Pinpoint the cell where the given text exists, returning its (X, Y) midpoint coordinate. 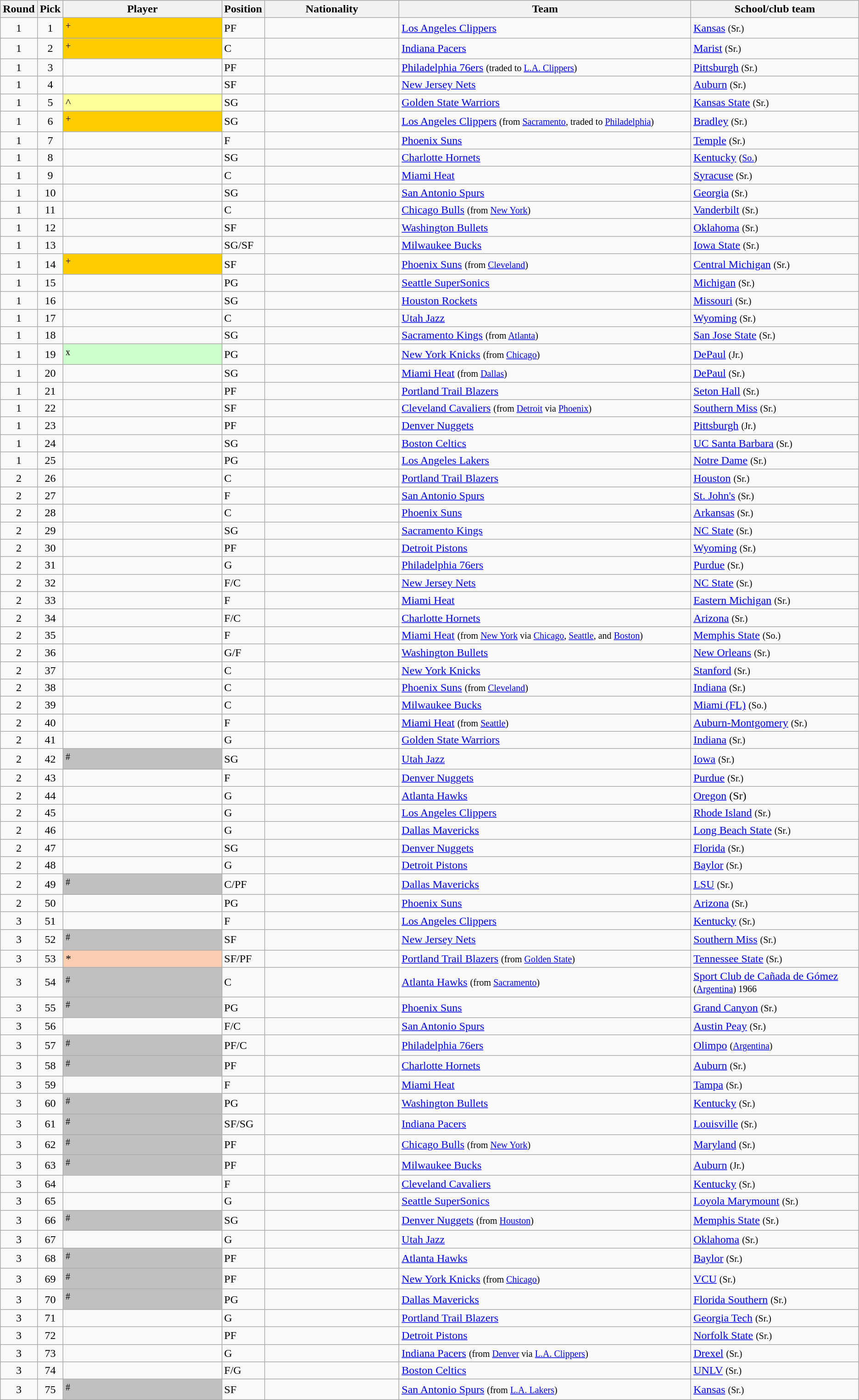
Auburn-Montgomery (Sr.) (775, 723)
* (142, 959)
66 (50, 1221)
43 (50, 778)
30 (50, 548)
G/F (243, 653)
18 (50, 335)
Iowa State (Sr.) (775, 245)
40 (50, 723)
6 (50, 121)
4 (50, 85)
UC Santa Barbara (Sr.) (775, 443)
52 (50, 940)
32 (50, 583)
31 (50, 565)
Arkansas (Sr.) (775, 513)
Georgia (Sr.) (775, 193)
24 (50, 443)
Player (142, 9)
SF/PF (243, 959)
Louisville (Sr.) (775, 1124)
Tennessee State (Sr.) (775, 959)
53 (50, 959)
12 (50, 228)
Tampa (Sr.) (775, 1085)
15 (50, 283)
Vanderbilt (Sr.) (775, 210)
Missouri (Sr.) (775, 301)
St. John's (Sr.) (775, 496)
Marist (Sr.) (775, 49)
70 (50, 1300)
69 (50, 1278)
38 (50, 688)
20 (50, 373)
39 (50, 705)
7 (50, 140)
73 (50, 1353)
New Orleans (Sr.) (775, 653)
^ (142, 102)
Pittsburgh (Sr.) (775, 67)
Miami Heat (from Seattle) (545, 723)
13 (50, 245)
55 (50, 1008)
61 (50, 1124)
33 (50, 600)
UNLV (Sr.) (775, 1371)
23 (50, 426)
22 (50, 408)
Pittsburgh (Jr.) (775, 426)
45 (50, 813)
67 (50, 1239)
59 (50, 1085)
19 (50, 354)
Notre Dame (Sr.) (775, 461)
75 (50, 1389)
Syracuse (Sr.) (775, 175)
8 (50, 158)
Georgia Tech (Sr.) (775, 1318)
9 (50, 175)
Eastern Michigan (Sr.) (775, 600)
LSU (Sr.) (775, 885)
36 (50, 653)
Los Angeles Clippers (from Sacramento, traded to Philadelphia) (545, 121)
SF/SG (243, 1124)
SG/SF (243, 245)
Kentucky (So.) (775, 158)
PF/C (243, 1045)
Maryland (Sr.) (775, 1144)
35 (50, 635)
F/G (243, 1371)
47 (50, 848)
Indiana Pacers (from Denver via L.A. Clippers) (545, 1353)
51 (50, 920)
37 (50, 670)
School/club team (775, 9)
46 (50, 831)
16 (50, 301)
Houston (Sr.) (775, 478)
56 (50, 1026)
Miami Heat (from New York via Chicago, Seattle, and Boston) (545, 635)
57 (50, 1045)
49 (50, 885)
Drexel (Sr.) (775, 1353)
Denver Nuggets (from Houston) (545, 1221)
25 (50, 461)
Olimpo (Argentina) (775, 1045)
68 (50, 1258)
54 (50, 982)
DePaul (Sr.) (775, 373)
60 (50, 1104)
21 (50, 391)
Auburn (Jr.) (775, 1166)
71 (50, 1318)
Round (19, 9)
Sport Club de Cañada de Gómez (Argentina) 1966 (775, 982)
34 (50, 618)
74 (50, 1371)
VCU (Sr.) (775, 1278)
Stanford (Sr.) (775, 670)
Memphis State (So.) (775, 635)
Los Angeles Lakers (545, 461)
Austin Peay (Sr.) (775, 1026)
Norfolk State (Sr.) (775, 1336)
44 (50, 795)
x (142, 354)
Sacramento Kings (from Atlanta) (545, 335)
Florida Southern (Sr.) (775, 1300)
Miami Heat (from Dallas) (545, 373)
29 (50, 530)
Miami (FL) (So.) (775, 705)
Houston Rockets (545, 301)
C/PF (243, 885)
Florida (Sr.) (775, 848)
Michigan (Sr.) (775, 283)
42 (50, 759)
11 (50, 210)
Cleveland Cavaliers (545, 1184)
62 (50, 1144)
Atlanta Hawks (from Sacramento) (545, 982)
New York Knicks (545, 670)
10 (50, 193)
Pick (50, 9)
San Jose State (Sr.) (775, 335)
72 (50, 1336)
Portland Trail Blazers (from Golden State) (545, 959)
Iowa (Sr.) (775, 759)
Bradley (Sr.) (775, 121)
5 (50, 102)
27 (50, 496)
64 (50, 1184)
Seton Hall (Sr.) (775, 391)
San Antonio Spurs (from L.A. Lakers) (545, 1389)
Loyola Marymount (Sr.) (775, 1201)
DePaul (Jr.) (775, 354)
Long Beach State (Sr.) (775, 831)
65 (50, 1201)
63 (50, 1166)
58 (50, 1065)
Team (545, 9)
Philadelphia 76ers (traded to L.A. Clippers) (545, 67)
Central Michigan (Sr.) (775, 264)
Rhode Island (Sr.) (775, 813)
Cleveland Cavaliers (from Detroit via Phoenix) (545, 408)
17 (50, 318)
Temple (Sr.) (775, 140)
Kansas State (Sr.) (775, 102)
Memphis State (Sr.) (775, 1221)
48 (50, 865)
Position (243, 9)
Nationality (332, 9)
26 (50, 478)
Sacramento Kings (545, 530)
14 (50, 264)
41 (50, 740)
50 (50, 903)
28 (50, 513)
Oregon (Sr) (775, 795)
Grand Canyon (Sr.) (775, 1008)
